Locate the cell with the specified text and output its (X, Y) center coordinate. 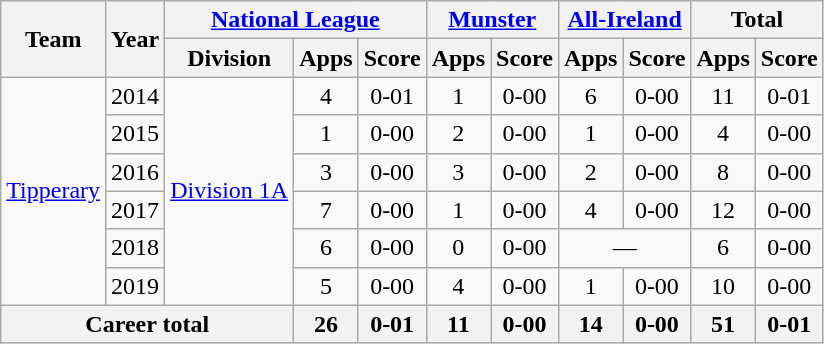
12 (723, 210)
Career total (148, 324)
5 (326, 286)
26 (326, 324)
2015 (136, 134)
8 (723, 172)
7 (326, 210)
Total (757, 20)
2019 (136, 286)
Year (136, 39)
2018 (136, 248)
14 (590, 324)
2016 (136, 172)
All-Ireland (624, 20)
Tipperary (54, 191)
Division 1A (230, 191)
2017 (136, 210)
Division (230, 58)
Munster (492, 20)
2014 (136, 96)
10 (723, 286)
0 (458, 248)
51 (723, 324)
— (624, 248)
National League (296, 20)
Team (54, 39)
